Locate the cell with the specified text and output its [X, Y] center coordinate. 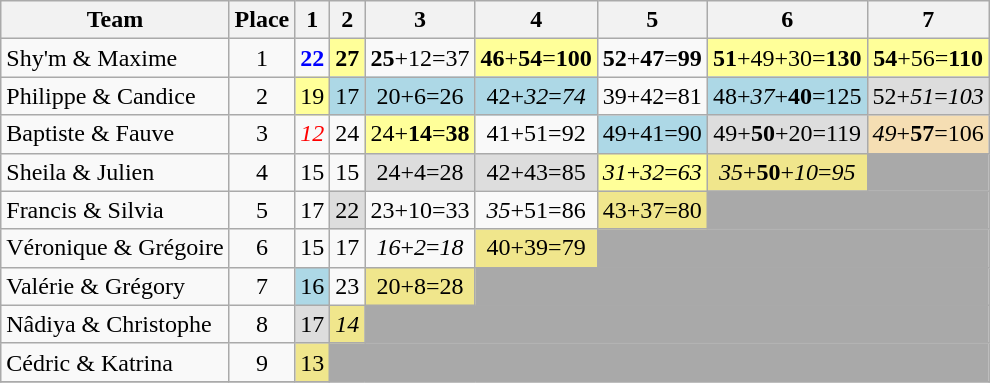
42+43=85 [536, 172]
54+56=110 [928, 58]
24+4=28 [420, 172]
46+54=100 [536, 58]
39+42=81 [652, 96]
20+6=26 [420, 96]
9 [262, 362]
20+8=28 [420, 286]
49+50+20=119 [787, 134]
27 [348, 58]
23+10=33 [420, 210]
24 [348, 134]
31+32=63 [652, 172]
Philippe & Candice [115, 96]
8 [262, 324]
25+12=37 [420, 58]
Place [262, 20]
35+51=86 [536, 210]
41+51=92 [536, 134]
42+32=74 [536, 96]
Shy'm & Maxime [115, 58]
Valérie & Grégory [115, 286]
43+37=80 [652, 210]
19 [312, 96]
Cédric & Katrina [115, 362]
Nâdiya & Christophe [115, 324]
40+39=79 [536, 248]
52+47=99 [652, 58]
23 [348, 286]
49+57=106 [928, 134]
14 [348, 324]
Team [115, 20]
13 [312, 362]
Francis & Silvia [115, 210]
48+37+40=125 [787, 96]
51+49+30=130 [787, 58]
52+51=103 [928, 96]
12 [312, 134]
49+41=90 [652, 134]
Baptiste & Fauve [115, 134]
35+50+10=95 [787, 172]
16 [312, 286]
Sheila & Julien [115, 172]
24+14=38 [420, 134]
Véronique & Grégoire [115, 248]
16+2=18 [420, 248]
